Provide the [x, y] coordinate of the cell's center where the given text is located.  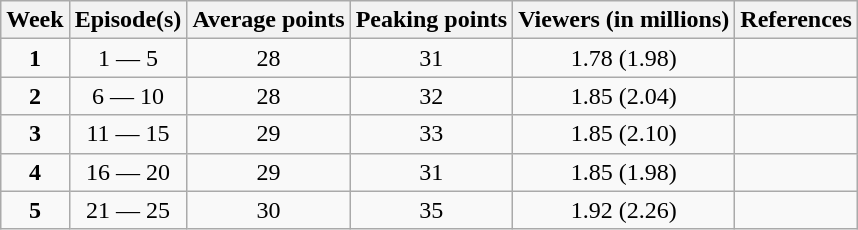
6 — 10 [128, 96]
4 [35, 172]
Week [35, 20]
1 — 5 [128, 58]
Peaking points [431, 20]
30 [268, 210]
5 [35, 210]
16 — 20 [128, 172]
11 — 15 [128, 134]
References [796, 20]
32 [431, 96]
Viewers (in millions) [624, 20]
2 [35, 96]
3 [35, 134]
Episode(s) [128, 20]
33 [431, 134]
1.85 (2.10) [624, 134]
1.92 (2.26) [624, 210]
1.85 (2.04) [624, 96]
1.85 (1.98) [624, 172]
1 [35, 58]
35 [431, 210]
1.78 (1.98) [624, 58]
Average points [268, 20]
21 — 25 [128, 210]
